Return [X, Y] of the center of cell containing provided text 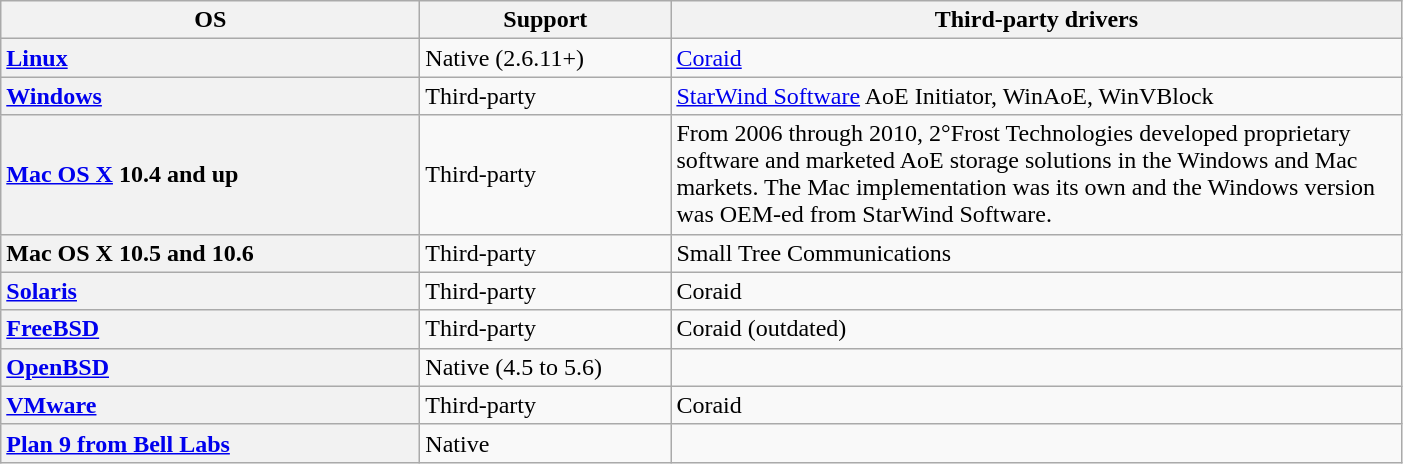
Mac OS X 10.5 and 10.6 [210, 253]
Plan 9 from Bell Labs [210, 443]
OpenBSD [210, 367]
Solaris [210, 291]
Mac OS X 10.4 and up [210, 174]
Small Tree Communications [1036, 253]
VMware [210, 405]
Third-party drivers [1036, 20]
Native (2.6.11+) [546, 58]
Native [546, 443]
StarWind Software AoE Initiator, WinAoE, WinVBlock [1036, 96]
Native (4.5 to 5.6) [546, 367]
Windows [210, 96]
FreeBSD [210, 329]
Coraid (outdated) [1036, 329]
Linux [210, 58]
Support [546, 20]
OS [210, 20]
